Scan for the cell matching the given text and deliver its (X, Y) coordinate at center. 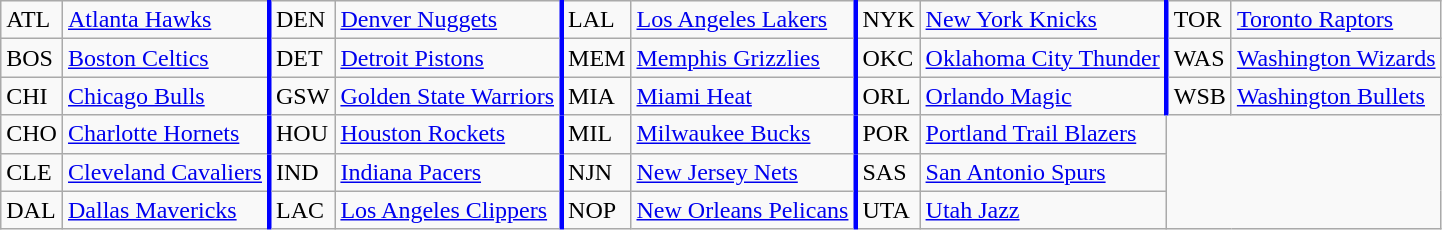
BOS (32, 58)
Oklahoma City Thunder (1044, 58)
IND (302, 172)
Los Angeles Lakers (744, 20)
Orlando Magic (1044, 96)
MEM (596, 58)
MIL (596, 134)
NOP (596, 210)
San Antonio Spurs (1044, 172)
Washington Bullets (1336, 96)
NJN (596, 172)
LAL (596, 20)
Washington Wizards (1336, 58)
HOU (302, 134)
UTA (888, 210)
DET (302, 58)
Cleveland Cavaliers (166, 172)
POR (888, 134)
WSB (1200, 96)
CLE (32, 172)
SAS (888, 172)
ORL (888, 96)
LAC (302, 210)
OKC (888, 58)
Detroit Pistons (448, 58)
GSW (302, 96)
CHI (32, 96)
DAL (32, 210)
Golden State Warriors (448, 96)
NYK (888, 20)
Houston Rockets (448, 134)
Dallas Mavericks (166, 210)
Charlotte Hornets (166, 134)
Memphis Grizzlies (744, 58)
MIA (596, 96)
Atlanta Hawks (166, 20)
TOR (1200, 20)
New York Knicks (1044, 20)
Chicago Bulls (166, 96)
CHO (32, 134)
Denver Nuggets (448, 20)
DEN (302, 20)
Portland Trail Blazers (1044, 134)
Miami Heat (744, 96)
Indiana Pacers (448, 172)
Utah Jazz (1044, 210)
ATL (32, 20)
Los Angeles Clippers (448, 210)
Milwaukee Bucks (744, 134)
New Orleans Pelicans (744, 210)
New Jersey Nets (744, 172)
Toronto Raptors (1336, 20)
Boston Celtics (166, 58)
WAS (1200, 58)
